Output the [X, Y] coordinate of the center of the cell containing the given text.  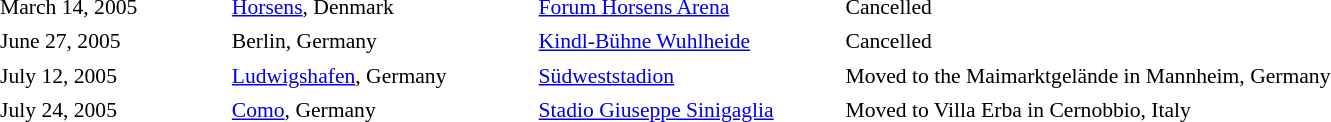
Südweststadion [688, 76]
Ludwigshafen, Germany [381, 76]
Berlin, Germany [381, 42]
Kindl-Bühne Wuhlheide [688, 42]
